Find where the given text appears and provide that cell's center as [x, y] coordinate. 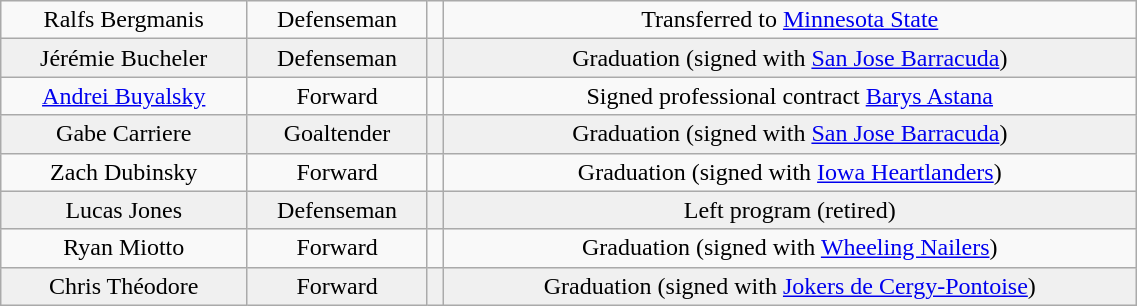
Jérémie Bucheler [124, 58]
Zach Dubinsky [124, 172]
Left program (retired) [790, 210]
Graduation (signed with Iowa Heartlanders) [790, 172]
Graduation (signed with Jokers de Cergy-Pontoise) [790, 286]
Ryan Miotto [124, 248]
Lucas Jones [124, 210]
Gabe Carriere [124, 134]
Goaltender [338, 134]
Graduation (signed with Wheeling Nailers) [790, 248]
Andrei Buyalsky [124, 96]
Ralfs Bergmanis [124, 20]
Transferred to Minnesota State [790, 20]
Signed professional contract Barys Astana [790, 96]
Chris Théodore [124, 286]
